For the text-containing cell, return its midpoint in [X, Y] coordinate format. 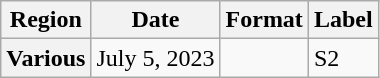
Various [46, 58]
Region [46, 20]
Format [264, 20]
S2 [343, 58]
July 5, 2023 [156, 58]
Label [343, 20]
Date [156, 20]
